Locate the cell with the specified text and output its [x, y] center coordinate. 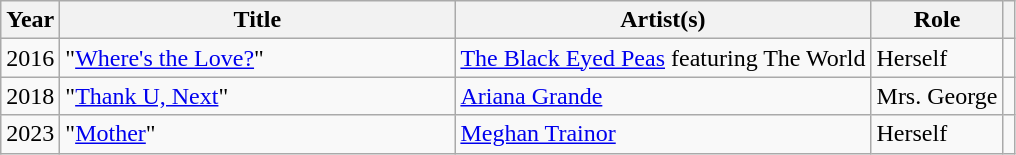
Role [937, 20]
Meghan Trainor [663, 134]
"Mother" [258, 134]
Year [30, 20]
Ariana Grande [663, 96]
2018 [30, 96]
The Black Eyed Peas featuring The World [663, 58]
"Thank U, Next" [258, 96]
Title [258, 20]
2023 [30, 134]
Artist(s) [663, 20]
"Where's the Love?" [258, 58]
Mrs. George [937, 96]
2016 [30, 58]
